Output the [x, y] coordinate of the center of the cell containing the given text.  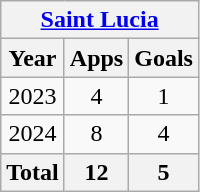
Year [33, 58]
2024 [33, 134]
Apps [96, 58]
2023 [33, 96]
Total [33, 172]
1 [164, 96]
12 [96, 172]
Saint Lucia [100, 20]
Goals [164, 58]
8 [96, 134]
5 [164, 172]
